For the text-containing cell, return its midpoint in (x, y) coordinate format. 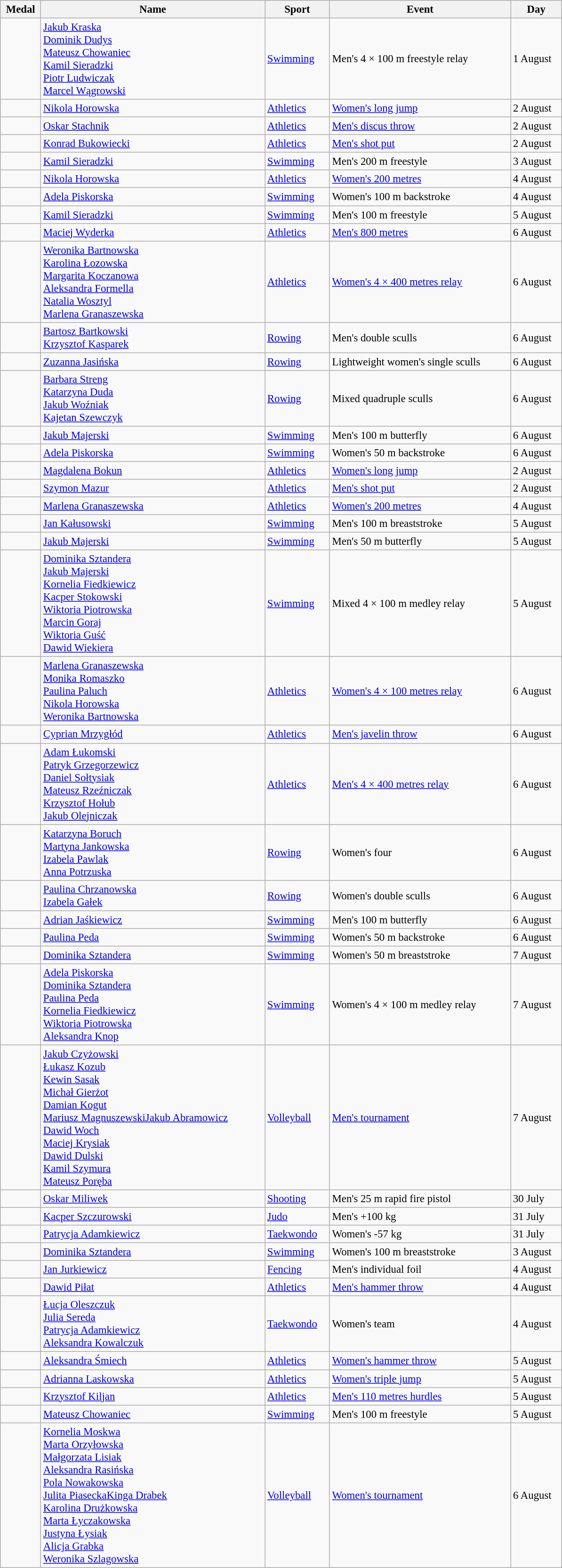
Women's -57 kg (420, 1234)
Women's 4 × 100 m medley relay (420, 1005)
Paulina Peda (153, 938)
Marlena Granaszewska (153, 506)
Name (153, 9)
Aleksandra Śmiech (153, 1361)
Men's individual foil (420, 1269)
Dawid Piłat (153, 1287)
Women's 4 × 400 metres relay (420, 282)
Krzysztof Kiljan (153, 1396)
Men's 800 metres (420, 232)
Men's discus throw (420, 126)
Jakub KraskaDominik DudysMateusz ChowaniecKamil SieradzkiPiotr LudwiczakMarcel Wągrowski (153, 59)
Men's tournament (420, 1117)
Day (537, 9)
Women's 100 m backstroke (420, 197)
Women's double sculls (420, 896)
Women's hammer throw (420, 1361)
Men's 4 × 100 m freestyle relay (420, 59)
Shooting (297, 1199)
Sport (297, 9)
Mixed quadruple sculls (420, 398)
Women's triple jump (420, 1379)
Men's 100 m breaststroke (420, 524)
Adela PiskorskaDominika SztanderaPaulina PedaKornelia FiedkiewiczWiktoria PiotrowskaAleksandra Knop (153, 1005)
Lightweight women's single sculls (420, 362)
Adam ŁukomskiPatryk GrzegorzewiczDaniel SołtysiakMateusz RzeźniczakKrzysztof HołubJakub Olejniczak (153, 784)
Mateusz Chowaniec (153, 1414)
Dominika SztanderaJakub MajerskiKornelia FiedkiewiczKacper StokowskiWiktoria PiotrowskaMarcin GorajWiktoria GuśćDawid Wiekiera (153, 604)
Women's team (420, 1324)
Katarzyna BoruchMartyna JankowskaIzabela PawlakAnna Potrzuska (153, 852)
Men's 25 m rapid fire pistol (420, 1199)
Oskar Miliwek (153, 1199)
Men's 200 m freestyle (420, 162)
Women's 50 m breaststroke (420, 955)
Patrycja Adamkiewicz (153, 1234)
Jan Jurkiewicz (153, 1269)
Maciej Wyderka (153, 232)
Women's tournament (420, 1495)
Men's double sculls (420, 337)
Women's 100 m breaststroke (420, 1252)
Mixed 4 × 100 m medley relay (420, 604)
Cyprian Mrzygłód (153, 735)
Event (420, 9)
1 August (537, 59)
Jan Kałusowski (153, 524)
Marlena GranaszewskaMonika RomaszkoPaulina PaluchNikola HorowskaWeronika Bartnowska (153, 691)
Bartosz BartkowskiKrzysztof Kasparek (153, 337)
Women's 4 × 100 metres relay (420, 691)
Łucja OleszczukJulia SeredaPatrycja AdamkiewiczAleksandra Kowalczuk (153, 1324)
Zuzanna Jasińska (153, 362)
Weronika BartnowskaKarolina ŁozowskaMargarita KoczanowaAleksandra FormellaNatalia WosztylMarlena Granaszewska (153, 282)
Adrianna Laskowska (153, 1379)
Men's 50 m butterfly (420, 542)
Szymon Mazur (153, 488)
Magdalena Bokun (153, 470)
Men's javelin throw (420, 735)
Paulina ChrzanowskaIzabela Gałek (153, 896)
Barbara StrengKatarzyna DudaJakub WoźniakKajetan Szewczyk (153, 398)
Fencing (297, 1269)
Men's 110 metres hurdles (420, 1396)
Adrian Jaśkiewicz (153, 920)
Konrad Bukowiecki (153, 144)
Women's four (420, 852)
Men's hammer throw (420, 1287)
Men's 4 × 400 metres relay (420, 784)
Kacper Szczurowski (153, 1217)
Judo (297, 1217)
Men's +100 kg (420, 1217)
Medal (21, 9)
30 July (537, 1199)
Oskar Stachnik (153, 126)
